Output the (x, y) coordinate of the center of the cell containing the given text.  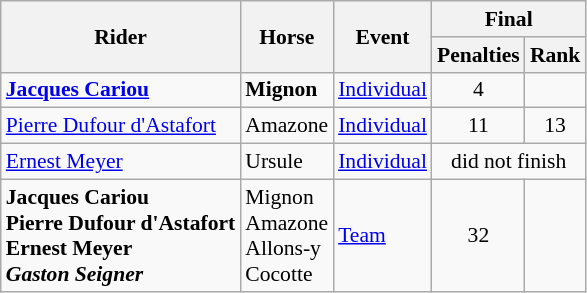
Ernest Meyer (121, 162)
Rank (556, 55)
4 (478, 90)
Mignon Amazone Allons-y Cocotte (286, 235)
Penalties (478, 55)
Jacques Cariou Pierre Dufour d'Astafort Ernest Meyer Gaston Seigner (121, 235)
13 (556, 126)
11 (478, 126)
Pierre Dufour d'Astafort (121, 126)
32 (478, 235)
Event (382, 36)
Amazone (286, 126)
Final (508, 19)
Ursule (286, 162)
Horse (286, 36)
did not finish (508, 162)
Rider (121, 36)
Mignon (286, 90)
Jacques Cariou (121, 90)
Team (382, 235)
